Scan for the cell matching the given text and deliver its [X, Y] coordinate at center. 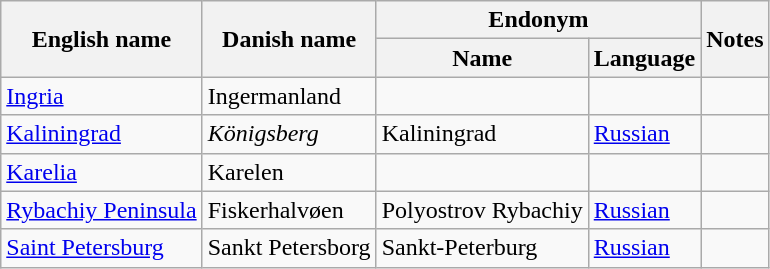
Ingermanland [289, 96]
Name [482, 58]
Notes [735, 39]
Königsberg [289, 134]
English name [102, 39]
Danish name [289, 39]
Ingria [102, 96]
Karelia [102, 172]
Saint Petersburg [102, 248]
Sankt-Peterburg [482, 248]
Karelen [289, 172]
Fiskerhalvøen [289, 210]
Rybachiy Peninsula [102, 210]
Sankt Petersborg [289, 248]
Polyostrov Rybachiy [482, 210]
Language [644, 58]
Endonym [538, 20]
